Identify which cell holds the provided text, then report its (X, Y) central coordinate. 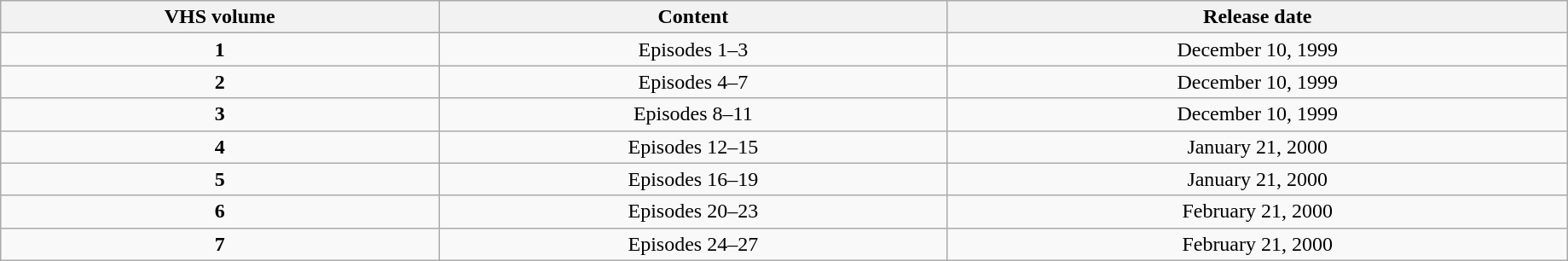
3 (220, 114)
5 (220, 179)
VHS volume (220, 17)
7 (220, 244)
6 (220, 212)
Episodes 12–15 (693, 147)
Episodes 20–23 (693, 212)
Episodes 1–3 (693, 49)
2 (220, 82)
Episodes 24–27 (693, 244)
Episodes 4–7 (693, 82)
Content (693, 17)
4 (220, 147)
1 (220, 49)
Episodes 16–19 (693, 179)
Episodes 8–11 (693, 114)
Release date (1257, 17)
